Determine the [x, y] coordinate at the center of the cell enclosing the given text.  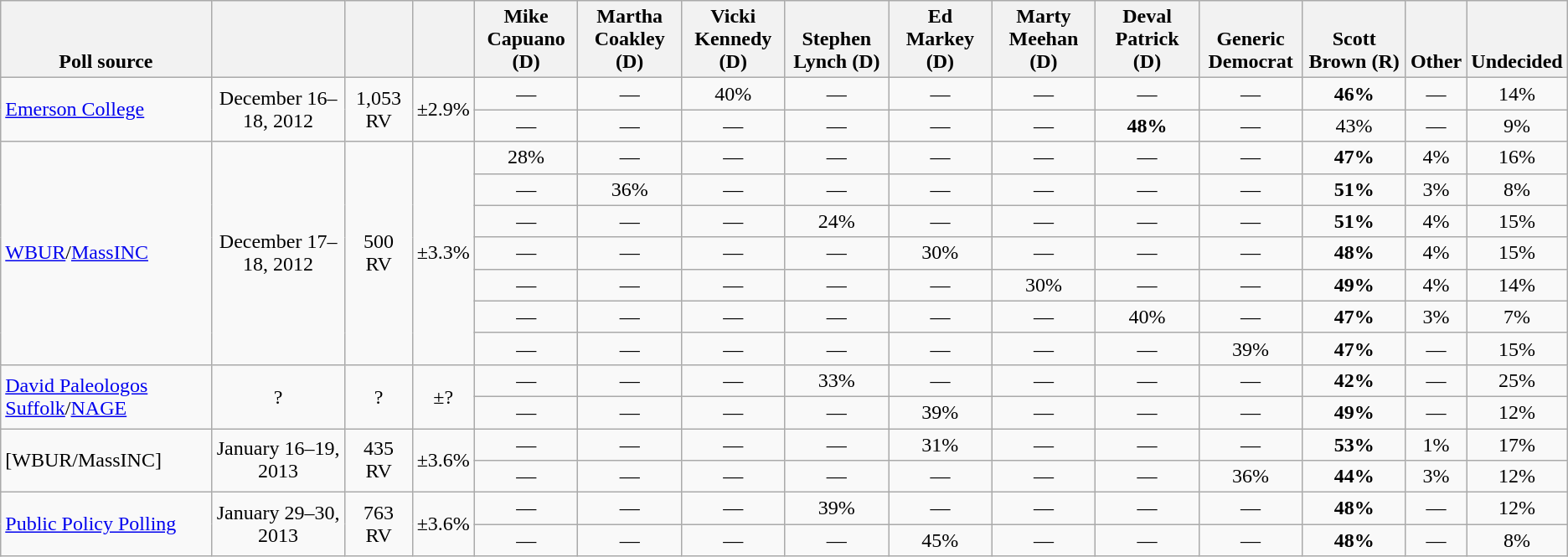
7% [1517, 317]
David Paleologos Suffolk/NAGE [106, 396]
[WBUR/MassINC] [106, 461]
MartyMeehan (D) [1044, 39]
December 17–18, 2012 [278, 253]
MikeCapuano (D) [526, 39]
GenericDemocrat [1251, 39]
±2.9% [443, 110]
±3.3% [443, 253]
±? [443, 396]
763 RV [379, 524]
1,053 RV [379, 110]
33% [837, 380]
24% [837, 221]
42% [1354, 380]
31% [941, 445]
January 16–19, 2013 [278, 461]
Emerson College [106, 110]
53% [1354, 445]
46% [1354, 94]
9% [1517, 126]
25% [1517, 380]
VickiKennedy (D) [733, 39]
45% [941, 540]
DevalPatrick (D) [1148, 39]
EdMarkey (D) [941, 39]
MarthaCoakley (D) [630, 39]
500 RV [379, 253]
ScottBrown (R) [1354, 39]
Undecided [1517, 39]
StephenLynch (D) [837, 39]
16% [1517, 157]
January 29–30, 2013 [278, 524]
WBUR/MassINC [106, 253]
43% [1354, 126]
28% [526, 157]
Poll source [106, 39]
December 16–18, 2012 [278, 110]
Other [1436, 39]
44% [1354, 477]
435 RV [379, 461]
17% [1517, 445]
1% [1436, 445]
Public Policy Polling [106, 524]
